Capture the cell that displays the provided text and extract its (X, Y) central coordinate. 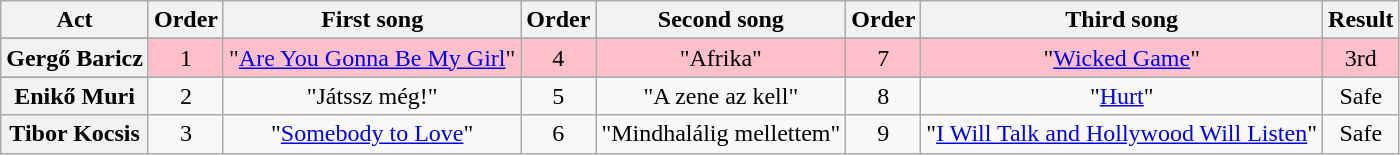
Result (1361, 20)
5 (558, 96)
6 (558, 134)
"Are You Gonna Be My Girl" (372, 58)
9 (884, 134)
"Mindhalálig mellettem" (721, 134)
8 (884, 96)
"Somebody to Love" (372, 134)
"Játssz még!" (372, 96)
First song (372, 20)
1 (186, 58)
4 (558, 58)
3 (186, 134)
3rd (1361, 58)
"A zene az kell" (721, 96)
Second song (721, 20)
"Afrika" (721, 58)
Act (75, 20)
2 (186, 96)
7 (884, 58)
"Wicked Game" (1122, 58)
Enikő Muri (75, 96)
Third song (1122, 20)
"I Will Talk and Hollywood Will Listen" (1122, 134)
Tibor Kocsis (75, 134)
"Hurt" (1122, 96)
Gergő Baricz (75, 58)
